Find where the given text appears and provide that cell's center as (X, Y) coordinate. 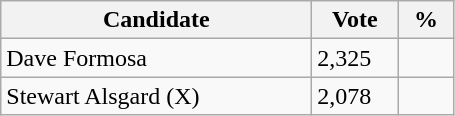
% (426, 20)
Candidate (156, 20)
Stewart Alsgard (X) (156, 96)
Vote (355, 20)
Dave Formosa (156, 58)
2,325 (355, 58)
2,078 (355, 96)
